Determine the [X, Y] coordinate at the center of the cell enclosing the given text.  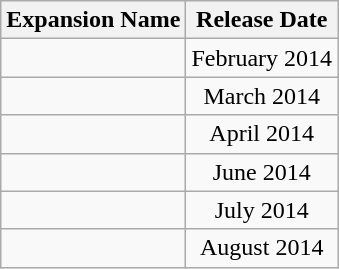
April 2014 [262, 134]
February 2014 [262, 58]
June 2014 [262, 172]
Expansion Name [94, 20]
March 2014 [262, 96]
Release Date [262, 20]
August 2014 [262, 248]
July 2014 [262, 210]
